Scan for the cell matching the given text and deliver its [X, Y] coordinate at center. 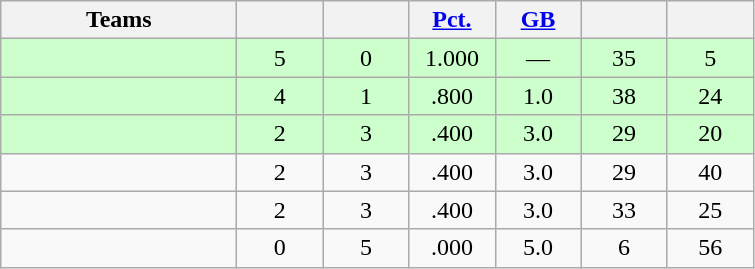
.800 [452, 96]
.000 [452, 248]
56 [710, 248]
5.0 [538, 248]
24 [710, 96]
GB [538, 20]
— [538, 58]
1 [366, 96]
35 [624, 58]
40 [710, 172]
33 [624, 210]
20 [710, 134]
1.000 [452, 58]
Teams [119, 20]
4 [280, 96]
38 [624, 96]
Pct. [452, 20]
25 [710, 210]
1.0 [538, 96]
6 [624, 248]
